Capture the cell that displays the provided text and extract its (X, Y) central coordinate. 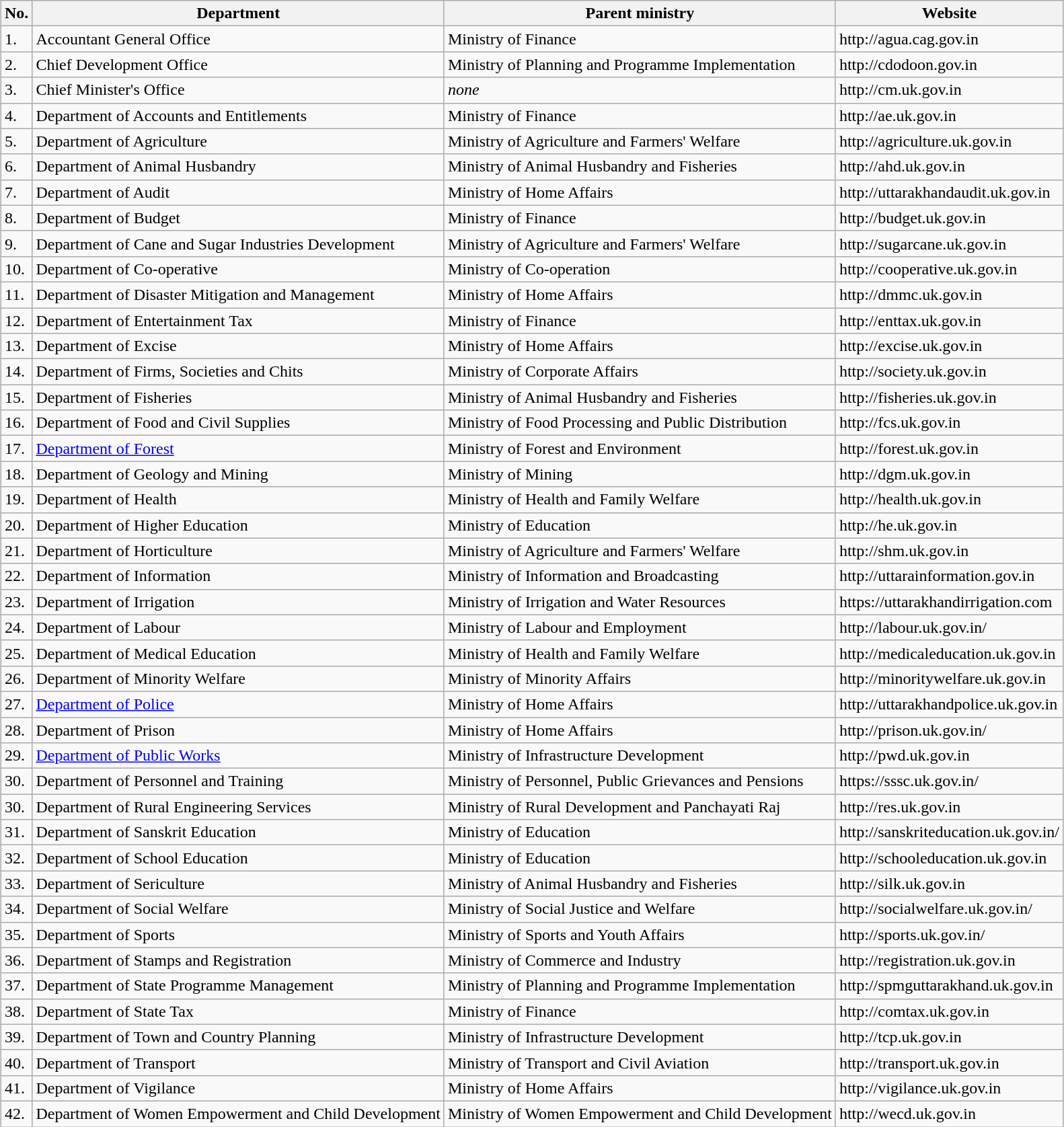
Department of Firms, Societies and Chits (238, 372)
Ministry of Irrigation and Water Resources (640, 602)
Department of Geology and Mining (238, 474)
http://tcp.uk.gov.in (949, 1037)
36. (16, 960)
Ministry of Commerce and Industry (640, 960)
http://enttax.uk.gov.in (949, 321)
29. (16, 756)
Department of Audit (238, 192)
http://socialwelfare.uk.gov.in/ (949, 909)
Department of Personnel and Training (238, 781)
Ministry of Information and Broadcasting (640, 576)
2. (16, 65)
http://registration.uk.gov.in (949, 960)
http://spmguttarakhand.uk.gov.in (949, 986)
http://schooleducation.uk.gov.in (949, 858)
Department of Food and Civil Supplies (238, 423)
22. (16, 576)
http://pwd.uk.gov.in (949, 756)
5. (16, 141)
Department of Cane and Sugar Industries Development (238, 243)
Department of Stamps and Registration (238, 960)
28. (16, 730)
Ministry of Sports and Youth Affairs (640, 935)
20. (16, 525)
Department of Excise (238, 346)
http://cdodoon.gov.in (949, 65)
Department of Social Welfare (238, 909)
Accountant General Office (238, 39)
http://cooperative.uk.gov.in (949, 269)
Ministry of Mining (640, 474)
http://shm.uk.gov.in (949, 551)
Department of Information (238, 576)
Chief Minister's Office (238, 90)
http://health.uk.gov.in (949, 500)
http://agriculture.uk.gov.in (949, 141)
http://silk.uk.gov.in (949, 884)
http://labour.uk.gov.in/ (949, 627)
9. (16, 243)
25. (16, 653)
http://agua.cag.gov.in (949, 39)
http://res.uk.gov.in (949, 807)
42. (16, 1114)
No. (16, 13)
38. (16, 1011)
Ministry of Labour and Employment (640, 627)
Department of State Programme Management (238, 986)
Chief Development Office (238, 65)
23. (16, 602)
http://budget.uk.gov.in (949, 218)
Parent ministry (640, 13)
Department of Forest (238, 449)
http://uttarainformation.gov.in (949, 576)
26. (16, 678)
Department of Minority Welfare (238, 678)
27. (16, 704)
32. (16, 858)
http://minoritywelfare.uk.gov.in (949, 678)
http://he.uk.gov.in (949, 525)
10. (16, 269)
24. (16, 627)
14. (16, 372)
Department of Fisheries (238, 397)
http://fisheries.uk.gov.in (949, 397)
3. (16, 90)
41. (16, 1088)
http://ae.uk.gov.in (949, 116)
Department of Prison (238, 730)
Department of School Education (238, 858)
7. (16, 192)
17. (16, 449)
http://transport.uk.gov.in (949, 1062)
Department of Higher Education (238, 525)
Ministry of Forest and Environment (640, 449)
Department of Budget (238, 218)
15. (16, 397)
Ministry of Social Justice and Welfare (640, 909)
Department (238, 13)
Department of Rural Engineering Services (238, 807)
Department of Health (238, 500)
http://excise.uk.gov.in (949, 346)
21. (16, 551)
Department of Agriculture (238, 141)
http://cm.uk.gov.in (949, 90)
Department of Police (238, 704)
Department of Entertainment Tax (238, 321)
Department of Irrigation (238, 602)
http://medicaleducation.uk.gov.in (949, 653)
http://uttarakhandpolice.uk.gov.in (949, 704)
Ministry of Women Empowerment and Child Development (640, 1114)
Ministry of Rural Development and Panchayati Raj (640, 807)
http://sugarcane.uk.gov.in (949, 243)
33. (16, 884)
Ministry of Corporate Affairs (640, 372)
Department of Disaster Mitigation and Management (238, 295)
Website (949, 13)
http://fcs.uk.gov.in (949, 423)
http://dmmc.uk.gov.in (949, 295)
http://society.uk.gov.in (949, 372)
https://sssc.uk.gov.in/ (949, 781)
13. (16, 346)
Department of Transport (238, 1062)
Department of Town and Country Planning (238, 1037)
http://dgm.uk.gov.in (949, 474)
http://uttarakhandaudit.uk.gov.in (949, 192)
none (640, 90)
37. (16, 986)
Department of Co-operative (238, 269)
Ministry of Minority Affairs (640, 678)
https://uttarakhandirrigation.com (949, 602)
31. (16, 832)
8. (16, 218)
40. (16, 1062)
Department of Sericulture (238, 884)
11. (16, 295)
http://vigilance.uk.gov.in (949, 1088)
Department of State Tax (238, 1011)
Department of Animal Husbandry (238, 167)
Ministry of Co-operation (640, 269)
http://comtax.uk.gov.in (949, 1011)
Department of Labour (238, 627)
Department of Vigilance (238, 1088)
Department of Accounts and Entitlements (238, 116)
35. (16, 935)
http://sports.uk.gov.in/ (949, 935)
19. (16, 500)
http://sanskriteducation.uk.gov.in/ (949, 832)
12. (16, 321)
34. (16, 909)
Department of Medical Education (238, 653)
http://prison.uk.gov.in/ (949, 730)
http://forest.uk.gov.in (949, 449)
39. (16, 1037)
Department of Horticulture (238, 551)
Department of Sanskrit Education (238, 832)
6. (16, 167)
Ministry of Food Processing and Public Distribution (640, 423)
18. (16, 474)
http://ahd.uk.gov.in (949, 167)
1. (16, 39)
Ministry of Personnel, Public Grievances and Pensions (640, 781)
4. (16, 116)
Department of Sports (238, 935)
Department of Public Works (238, 756)
http://wecd.uk.gov.in (949, 1114)
Ministry of Transport and Civil Aviation (640, 1062)
16. (16, 423)
Department of Women Empowerment and Child Development (238, 1114)
